Pinpoint the cell where the given text exists, returning its (X, Y) midpoint coordinate. 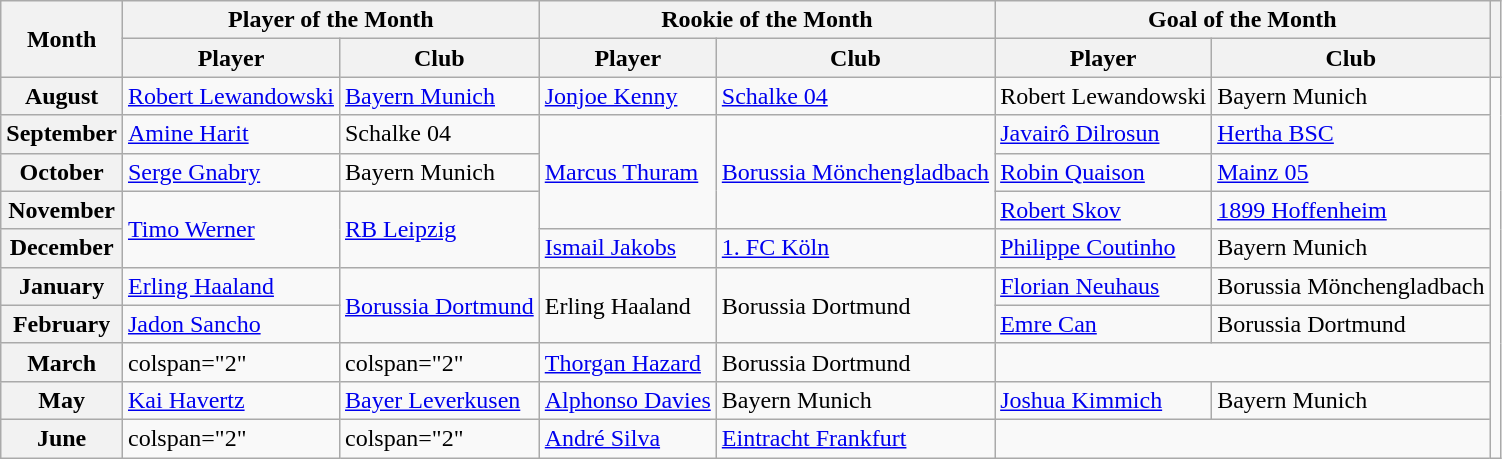
1. FC Köln (855, 248)
December (62, 248)
February (62, 324)
Player of the Month (330, 20)
June (62, 438)
Robin Quaison (1104, 172)
Amine Harit (230, 134)
August (62, 96)
Marcus Thuram (628, 172)
Ismail Jakobs (628, 248)
Timo Werner (230, 229)
Javairô Dilrosun (1104, 134)
Rookie of the Month (766, 20)
Philippe Coutinho (1104, 248)
RB Leipzig (439, 229)
Eintracht Frankfurt (855, 438)
Emre Can (1104, 324)
Jadon Sancho (230, 324)
Serge Gnabry (230, 172)
May (62, 400)
Goal of the Month (1242, 20)
Florian Neuhaus (1104, 286)
1899 Hoffenheim (1351, 210)
Robert Skov (1104, 210)
Thorgan Hazard (628, 362)
Kai Havertz (230, 400)
Bayer Leverkusen (439, 400)
November (62, 210)
André Silva (628, 438)
Jonjoe Kenny (628, 96)
Alphonso Davies (628, 400)
Hertha BSC (1351, 134)
Joshua Kimmich (1104, 400)
October (62, 172)
January (62, 286)
September (62, 134)
March (62, 362)
Month (62, 39)
Mainz 05 (1351, 172)
